Identify which cell holds the provided text, then report its (x, y) central coordinate. 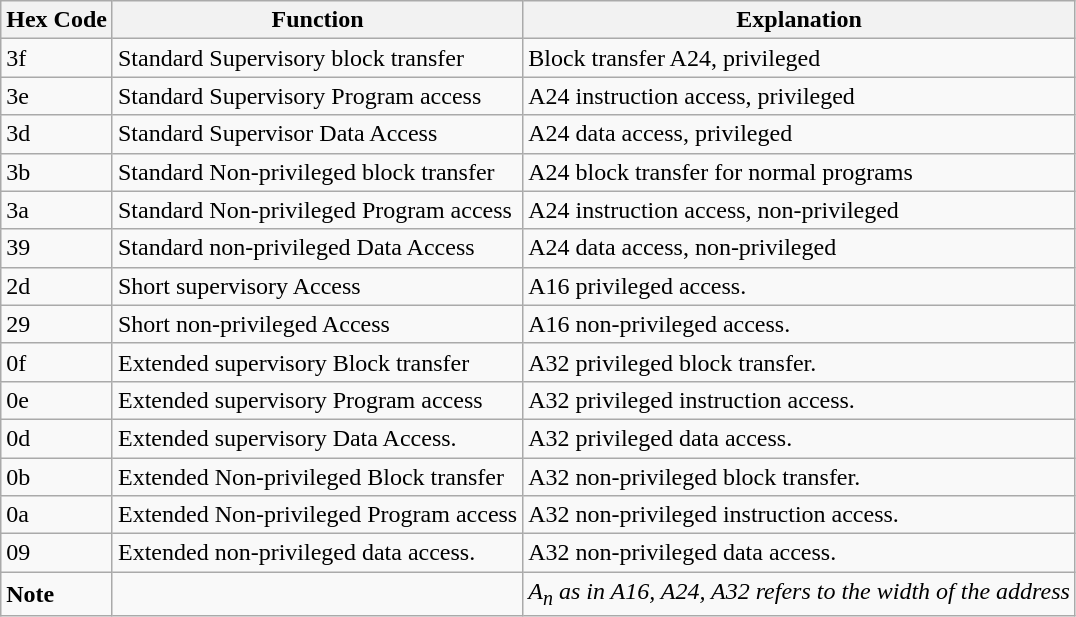
Standard Supervisory Program access (317, 96)
2d (57, 286)
0d (57, 438)
Extended supervisory Program access (317, 400)
Extended supervisory Data Access. (317, 438)
Standard Non-privileged Program access (317, 210)
A32 non-privileged data access. (800, 553)
3e (57, 96)
A32 non-privileged block transfer. (800, 477)
A32 privileged block transfer. (800, 362)
A16 privileged access. (800, 286)
Short supervisory Access (317, 286)
A24 block transfer for normal programs (800, 172)
Extended supervisory Block transfer (317, 362)
Standard non-privileged Data Access (317, 248)
0e (57, 400)
3d (57, 134)
A24 data access, non-privileged (800, 248)
Note (57, 594)
A24 instruction access, privileged (800, 96)
Extended non-privileged data access. (317, 553)
Block transfer A24, privileged (800, 58)
29 (57, 324)
A32 non-privileged instruction access. (800, 515)
0b (57, 477)
0f (57, 362)
A16 non-privileged access. (800, 324)
3a (57, 210)
A24 instruction access, non-privileged (800, 210)
3b (57, 172)
A24 data access, privileged (800, 134)
39 (57, 248)
Hex Code (57, 20)
Extended Non-privileged Block transfer (317, 477)
09 (57, 553)
Standard Supervisory block transfer (317, 58)
0a (57, 515)
Explanation (800, 20)
Standard Supervisor Data Access (317, 134)
A32 privileged data access. (800, 438)
An as in A16, A24, A32 refers to the width of the address (800, 594)
Standard Non-privileged block transfer (317, 172)
Function (317, 20)
Extended Non-privileged Program access (317, 515)
Short non-privileged Access (317, 324)
A32 privileged instruction access. (800, 400)
3f (57, 58)
